Output the (x, y) coordinate of the center of the cell containing the given text.  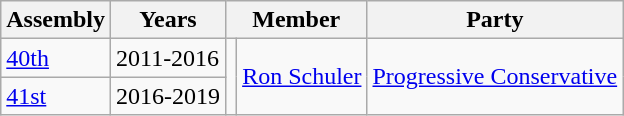
Ron Schuler (302, 77)
2016-2019 (168, 96)
Assembly (56, 20)
Progressive Conservative (495, 77)
2011-2016 (168, 58)
41st (56, 96)
Party (495, 20)
Years (168, 20)
40th (56, 58)
Member (296, 20)
